Return the [x, y] coordinate for the center point of the cell that contains the specified text.  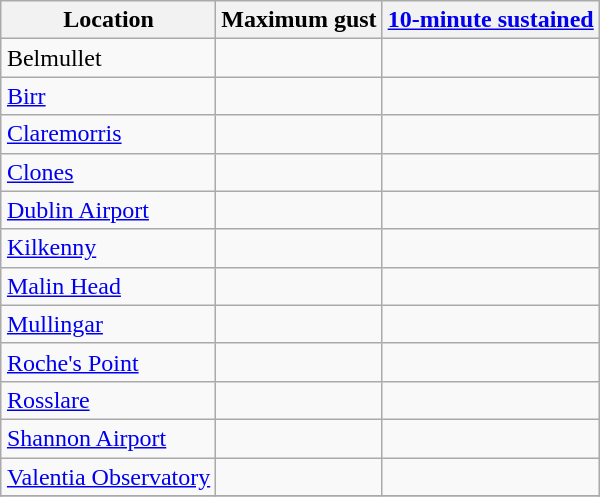
Roche's Point [108, 362]
Valentia Observatory [108, 477]
Clones [108, 172]
Location [108, 20]
Dublin Airport [108, 210]
Maximum gust [299, 20]
Belmullet [108, 58]
Shannon Airport [108, 438]
10-minute sustained [490, 20]
Malin Head [108, 286]
Birr [108, 96]
Rosslare [108, 400]
Mullingar [108, 324]
Kilkenny [108, 248]
Claremorris [108, 134]
